Provide the [X, Y] coordinate of the cell's center where the given text is located.  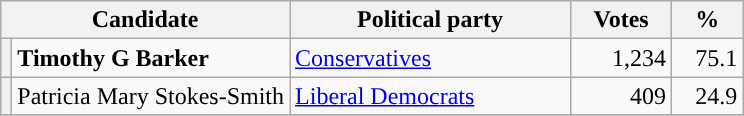
24.9 [708, 96]
Votes [622, 20]
Patricia Mary Stokes-Smith [151, 96]
1,234 [622, 58]
Political party [430, 20]
Liberal Democrats [430, 96]
Candidate [146, 20]
409 [622, 96]
75.1 [708, 58]
% [708, 20]
Conservatives [430, 58]
Timothy G Barker [151, 58]
